Find where the given text appears and provide that cell's center as [x, y] coordinate. 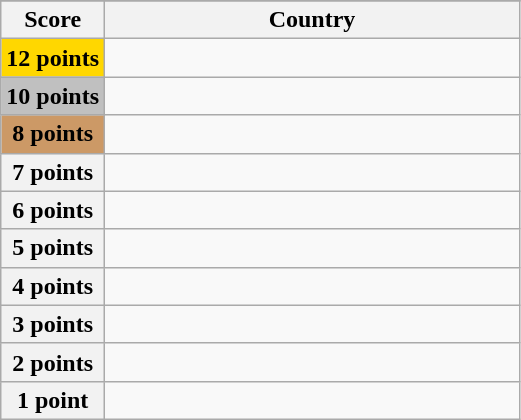
3 points [53, 324]
8 points [53, 134]
10 points [53, 96]
7 points [53, 172]
1 point [53, 400]
12 points [53, 58]
Country [312, 20]
4 points [53, 286]
2 points [53, 362]
Score [53, 20]
6 points [53, 210]
5 points [53, 248]
